Pinpoint the cell where the given text exists, returning its [x, y] midpoint coordinate. 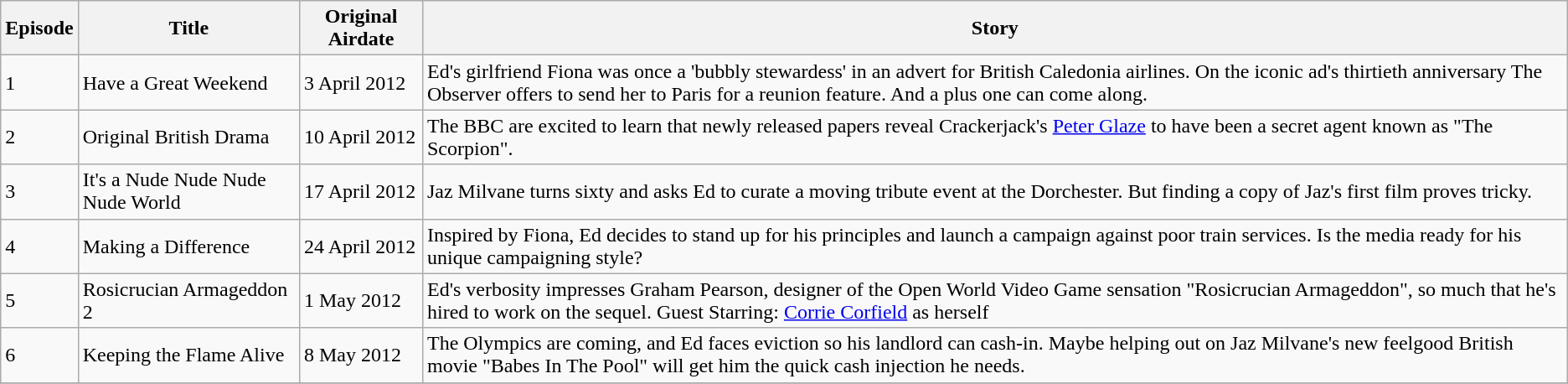
Original British Drama [188, 138]
6 [39, 355]
3 [39, 191]
17 April 2012 [360, 191]
8 May 2012 [360, 355]
24 April 2012 [360, 246]
10 April 2012 [360, 138]
2 [39, 138]
The BBC are excited to learn that newly released papers reveal Crackerjack's Peter Glaze to have been a secret agent known as "The Scorpion". [995, 138]
Episode [39, 29]
Keeping the Flame Alive [188, 355]
3 April 2012 [360, 82]
Have a Great Weekend [188, 82]
1 [39, 82]
4 [39, 246]
Story [995, 29]
5 [39, 300]
Jaz Milvane turns sixty and asks Ed to curate a moving tribute event at the Dorchester. But finding a copy of Jaz's first film proves tricky. [995, 191]
Rosicrucian Armageddon 2 [188, 300]
Making a Difference [188, 246]
1 May 2012 [360, 300]
Title [188, 29]
It's a Nude Nude Nude Nude World [188, 191]
Original Airdate [360, 29]
